Capture the cell that displays the provided text and extract its [x, y] central coordinate. 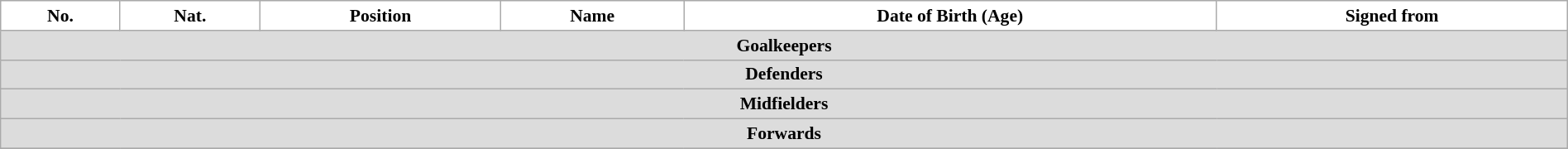
Midfielders [784, 104]
Goalkeepers [784, 46]
Position [380, 16]
Defenders [784, 74]
Date of Birth (Age) [950, 16]
Forwards [784, 134]
Nat. [190, 16]
No. [60, 16]
Signed from [1392, 16]
Name [592, 16]
